Pinpoint the cell where the given text exists, returning its [X, Y] midpoint coordinate. 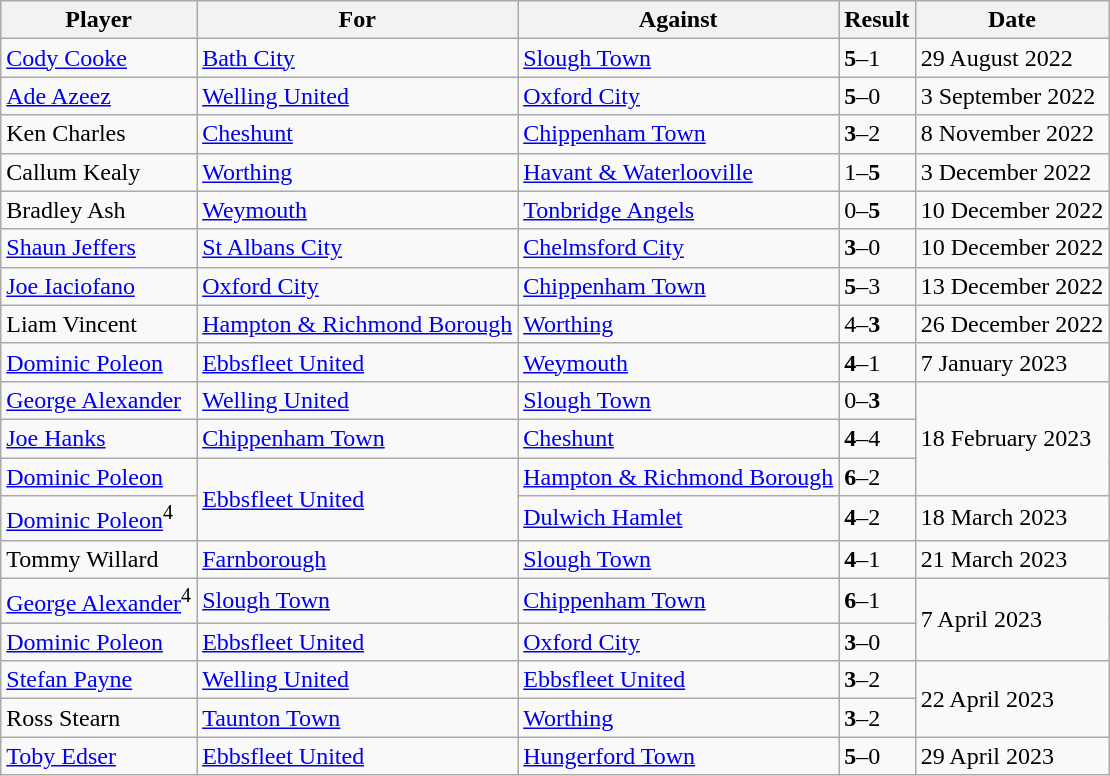
0–3 [877, 400]
0–5 [877, 210]
4–4 [877, 438]
21 March 2023 [1012, 559]
8 November 2022 [1012, 134]
4–3 [877, 324]
Dominic Poleon4 [99, 518]
Dulwich Hamlet [678, 518]
13 December 2022 [1012, 286]
Result [877, 20]
22 April 2023 [1012, 699]
Havant & Waterlooville [678, 172]
7 April 2023 [1012, 620]
Ade Azeez [99, 96]
Toby Edser [99, 756]
26 December 2022 [1012, 324]
Shaun Jeffers [99, 248]
St Albans City [358, 248]
Farnborough [358, 559]
7 January 2023 [1012, 362]
Tonbridge Angels [678, 210]
Tommy Willard [99, 559]
George Alexander4 [99, 600]
Taunton Town [358, 718]
Chelmsford City [678, 248]
For [358, 20]
5–1 [877, 58]
Stefan Payne [99, 680]
Cody Cooke [99, 58]
Against [678, 20]
4–2 [877, 518]
Ken Charles [99, 134]
Ross Stearn [99, 718]
Joe Iaciofano [99, 286]
18 March 2023 [1012, 518]
6–2 [877, 477]
3 September 2022 [1012, 96]
Callum Kealy [99, 172]
18 February 2023 [1012, 438]
6–1 [877, 600]
George Alexander [99, 400]
Date [1012, 20]
Player [99, 20]
Joe Hanks [99, 438]
Hungerford Town [678, 756]
Bradley Ash [99, 210]
5–3 [877, 286]
Liam Vincent [99, 324]
29 April 2023 [1012, 756]
Bath City [358, 58]
3 December 2022 [1012, 172]
1–5 [877, 172]
29 August 2022 [1012, 58]
